Output the (x, y) coordinate of the center of the cell containing the given text.  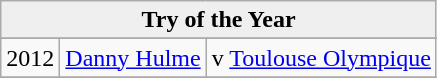
v Toulouse Olympique (321, 58)
Danny Hulme (133, 58)
2012 (30, 58)
Try of the Year (219, 20)
